Capture the cell that displays the provided text and extract its [x, y] central coordinate. 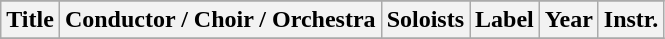
Title [30, 20]
Conductor / Choir / Orchestra [220, 20]
Soloists [425, 20]
Year [568, 20]
Label [505, 20]
Instr. [631, 20]
